Capture the cell that displays the provided text and extract its [x, y] central coordinate. 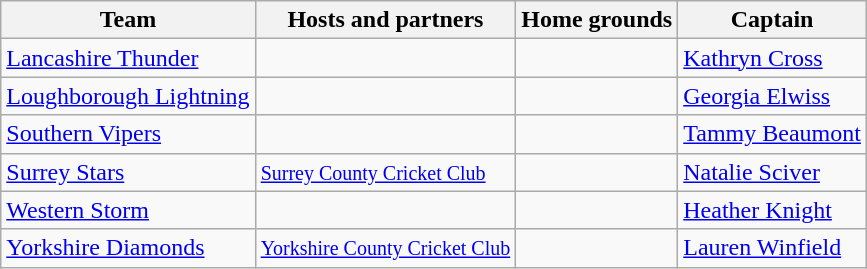
Tammy Beaumont [772, 134]
Yorkshire Diamonds [128, 248]
Southern Vipers [128, 134]
Western Storm [128, 210]
Surrey County Cricket Club [386, 172]
Team [128, 20]
Loughborough Lightning [128, 96]
Yorkshire County Cricket Club [386, 248]
Georgia Elwiss [772, 96]
Lancashire Thunder [128, 58]
Kathryn Cross [772, 58]
Hosts and partners [386, 20]
Home grounds [597, 20]
Heather Knight [772, 210]
Captain [772, 20]
Lauren Winfield [772, 248]
Surrey Stars [128, 172]
Natalie Sciver [772, 172]
